Find where the given text appears and provide that cell's center as [X, Y] coordinate. 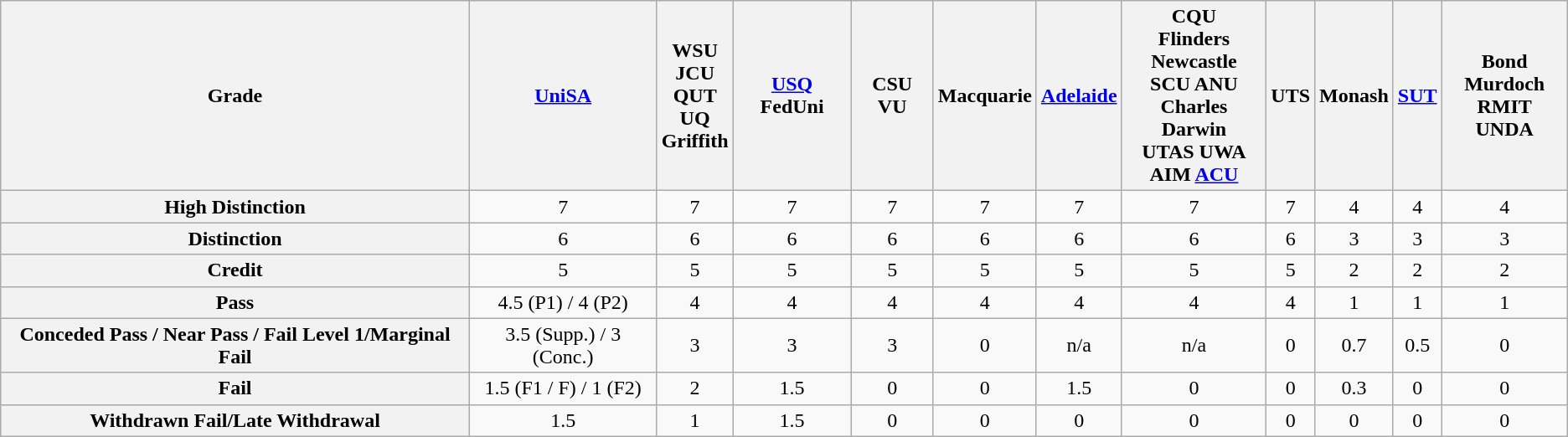
Adelaide [1079, 95]
Withdrawn Fail/Late Withdrawal [235, 420]
Grade [235, 95]
SUT [1417, 95]
Macquarie [985, 95]
UniSA [563, 95]
Distinction [235, 239]
1.5 (F1 / F) / 1 (F2) [563, 388]
UTS [1291, 95]
Fail [235, 388]
Monash [1354, 95]
USQ FedUni [792, 95]
4.5 (P1) / 4 (P2) [563, 302]
Pass [235, 302]
WSUJCUQUTUQGriffith [695, 95]
High Distinction [235, 207]
CQUFlindersNewcastleSCU ANUCharles Darwin UTAS UWAAIM ACU [1194, 95]
CSU VU [892, 95]
3.5 (Supp.) / 3 (Conc.) [563, 345]
0.5 [1417, 345]
Conceded Pass / Near Pass / Fail Level 1/Marginal Fail [235, 345]
0.3 [1354, 388]
0.7 [1354, 345]
BondMurdochRMIT UNDA [1504, 95]
Credit [235, 270]
